Provide the (x, y) coordinate of the cell's center where the given text is located.  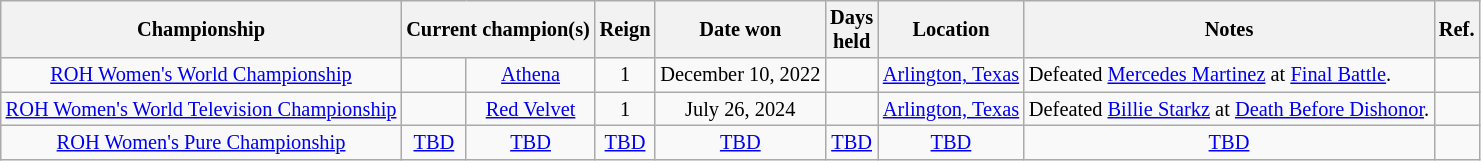
Current champion(s) (498, 29)
Red Velvet (530, 109)
ROH Women's Pure Championship (202, 142)
Daysheld (852, 29)
July 26, 2024 (740, 109)
Defeated Mercedes Martinez at Final Battle. (1229, 75)
Date won (740, 29)
Athena (530, 75)
Reign (626, 29)
ROH Women's World Television Championship (202, 109)
Defeated Billie Starkz at Death Before Dishonor. (1229, 109)
Location (951, 29)
ROH Women's World Championship (202, 75)
Ref. (1456, 29)
Notes (1229, 29)
December 10, 2022 (740, 75)
Championship (202, 29)
